For the text-containing cell, return its midpoint in [X, Y] coordinate format. 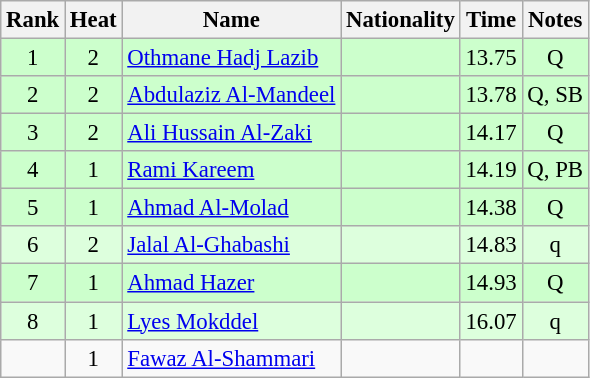
Time [491, 20]
4 [33, 170]
13.78 [491, 95]
Q, SB [555, 95]
Ahmad Al-Molad [232, 208]
13.75 [491, 58]
7 [33, 283]
Fawaz Al-Shammari [232, 358]
Abdulaziz Al-Mandeel [232, 95]
Rank [33, 20]
Nationality [400, 20]
Notes [555, 20]
Othmane Hadj Lazib [232, 58]
Ali Hussain Al-Zaki [232, 133]
Name [232, 20]
Jalal Al-Ghabashi [232, 245]
Q, PB [555, 170]
14.93 [491, 283]
3 [33, 133]
Ahmad Hazer [232, 283]
14.83 [491, 245]
6 [33, 245]
Rami Kareem [232, 170]
5 [33, 208]
16.07 [491, 321]
Lyes Mokddel [232, 321]
14.38 [491, 208]
14.19 [491, 170]
8 [33, 321]
14.17 [491, 133]
Heat [94, 20]
